Detect which cell encompasses the target text, then output its [x, y] center coordinate. 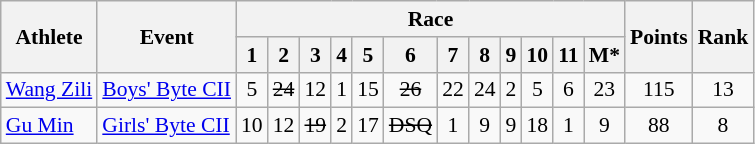
M* [604, 55]
88 [659, 126]
Gu Min [50, 126]
13 [724, 90]
115 [659, 90]
Race [430, 19]
Rank [724, 36]
18 [537, 126]
22 [453, 90]
15 [368, 90]
7 [453, 55]
17 [368, 126]
Points [659, 36]
Event [166, 36]
DSQ [410, 126]
26 [410, 90]
19 [315, 126]
3 [315, 55]
23 [604, 90]
11 [568, 55]
Athlete [50, 36]
Boys' Byte CII [166, 90]
4 [342, 55]
Wang Zili [50, 90]
Girls' Byte CII [166, 126]
